Search for the cell housing the specified text and yield its (X, Y) center coordinate. 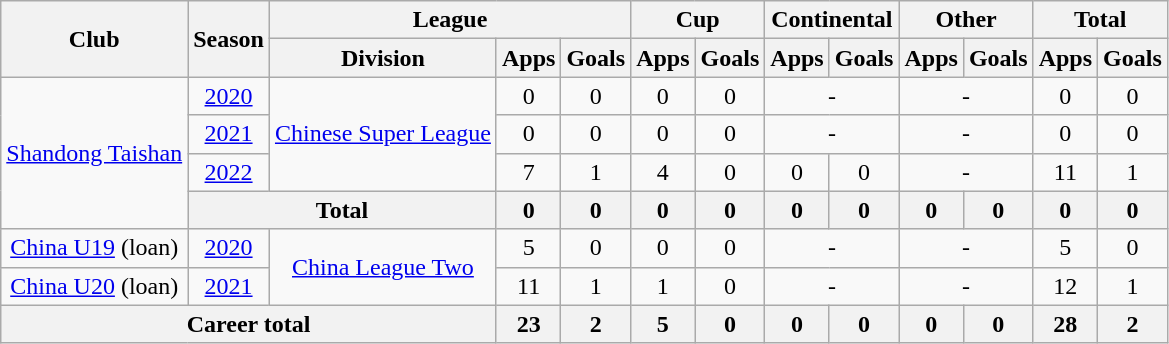
Shandong Taishan (94, 153)
China League Two (382, 267)
China U19 (loan) (94, 248)
4 (663, 172)
Chinese Super League (382, 134)
Career total (249, 324)
12 (1065, 286)
2022 (229, 172)
Division (382, 58)
Cup (698, 20)
Season (229, 39)
28 (1065, 324)
League (450, 20)
Other (966, 20)
Club (94, 39)
China U20 (loan) (94, 286)
7 (528, 172)
23 (528, 324)
Continental (832, 20)
